Return (X, Y) of the center of cell containing provided text 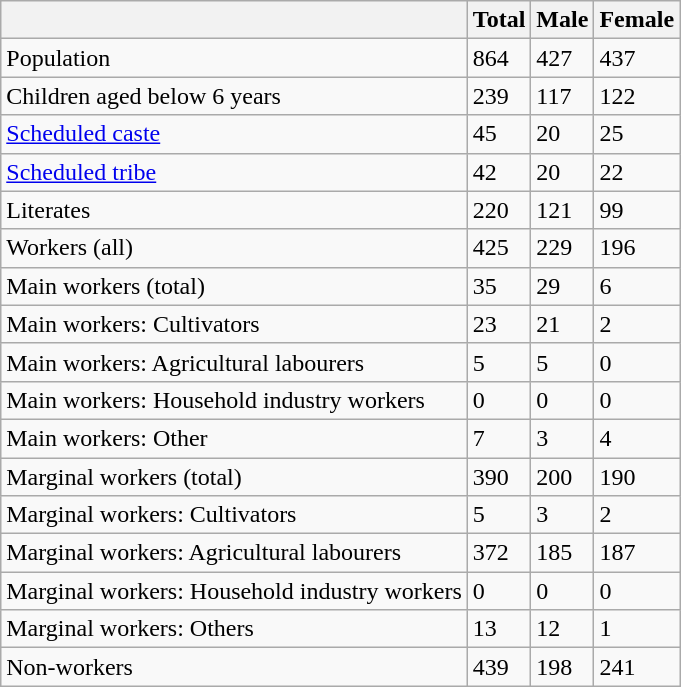
Scheduled caste (234, 134)
439 (499, 667)
198 (562, 667)
Workers (all) (234, 248)
200 (562, 477)
4 (637, 438)
42 (499, 172)
Main workers (total) (234, 286)
427 (562, 58)
99 (637, 210)
196 (637, 248)
Main workers: Cultivators (234, 324)
29 (562, 286)
220 (499, 210)
45 (499, 134)
Marginal workers (total) (234, 477)
Male (562, 20)
Marginal workers: Household industry workers (234, 591)
437 (637, 58)
1 (637, 629)
372 (499, 553)
35 (499, 286)
Population (234, 58)
185 (562, 553)
Scheduled tribe (234, 172)
25 (637, 134)
117 (562, 96)
Marginal workers: Agricultural labourers (234, 553)
Main workers: Other (234, 438)
Female (637, 20)
Children aged below 6 years (234, 96)
12 (562, 629)
241 (637, 667)
190 (637, 477)
229 (562, 248)
Main workers: Agricultural labourers (234, 362)
Non-workers (234, 667)
13 (499, 629)
390 (499, 477)
Marginal workers: Cultivators (234, 515)
Marginal workers: Others (234, 629)
121 (562, 210)
21 (562, 324)
425 (499, 248)
864 (499, 58)
23 (499, 324)
Main workers: Household industry workers (234, 400)
7 (499, 438)
Total (499, 20)
Literates (234, 210)
187 (637, 553)
22 (637, 172)
6 (637, 286)
122 (637, 96)
239 (499, 96)
